Identify which cell holds the provided text, then report its (x, y) central coordinate. 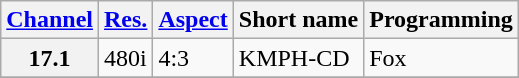
Channel (50, 20)
KMPH-CD (298, 58)
480i (126, 58)
4:3 (193, 58)
Programming (442, 20)
Fox (442, 58)
Res. (126, 20)
Aspect (193, 20)
Short name (298, 20)
17.1 (50, 58)
